Capture the cell that displays the provided text and extract its [x, y] central coordinate. 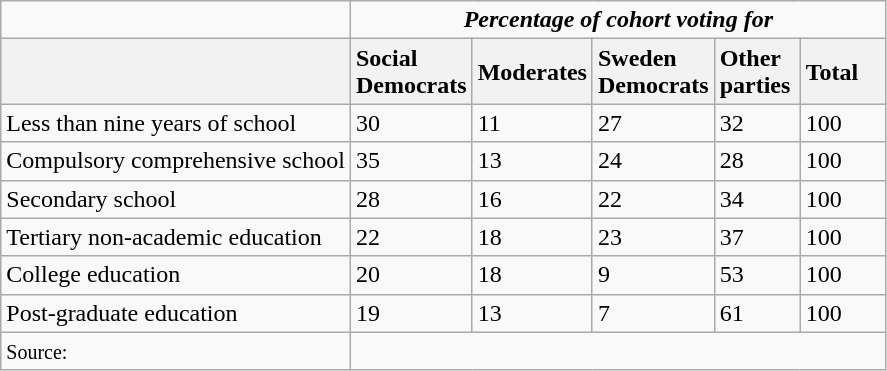
23 [653, 237]
20 [411, 275]
37 [757, 237]
61 [757, 313]
16 [532, 199]
53 [757, 275]
Less than nine years of school [176, 123]
7 [653, 313]
Secondary school [176, 199]
Tertiary non-academic education [176, 237]
Percentage of cohort voting for [618, 20]
Compulsory comprehensive school [176, 161]
College education [176, 275]
Sweden Democrats [653, 72]
27 [653, 123]
Source: [176, 351]
11 [532, 123]
19 [411, 313]
32 [757, 123]
34 [757, 199]
Moderates [532, 72]
24 [653, 161]
Total [843, 72]
9 [653, 275]
Other parties [757, 72]
35 [411, 161]
30 [411, 123]
Social Democrats [411, 72]
Post-graduate education [176, 313]
